Return the (X, Y) coordinate for the center point of the cell that contains the specified text.  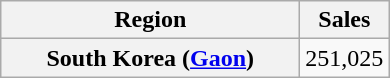
Sales (344, 20)
South Korea (Gaon) (150, 58)
251,025 (344, 58)
Region (150, 20)
